From the cell containing the given text, extract its center point as (X, Y) coordinate. 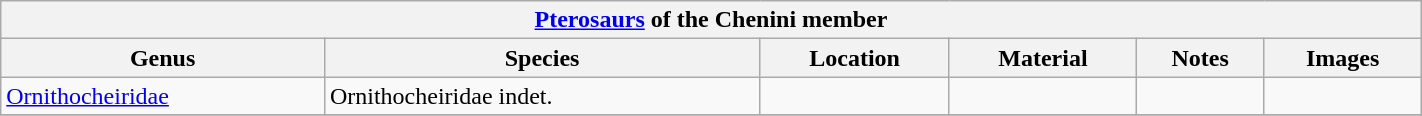
Images (1342, 58)
Pterosaurs of the Chenini member (711, 20)
Genus (163, 58)
Location (855, 58)
Ornithocheiridae indet. (542, 96)
Ornithocheiridae (163, 96)
Material (1042, 58)
Species (542, 58)
Notes (1200, 58)
